Detect which cell encompasses the target text, then output its (x, y) center coordinate. 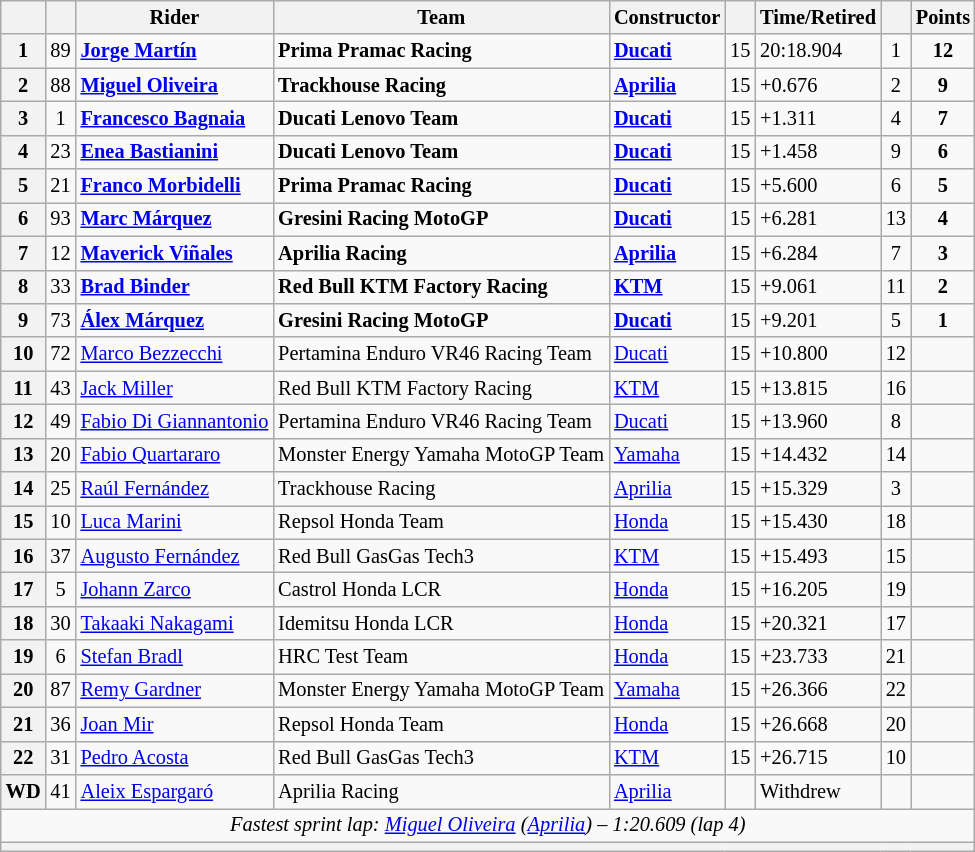
+14.432 (818, 455)
+13.960 (818, 421)
+6.281 (818, 219)
25 (61, 489)
Time/Retired (818, 17)
Miguel Oliveira (175, 85)
31 (61, 758)
Pedro Acosta (175, 758)
+1.311 (818, 118)
72 (61, 354)
+15.493 (818, 556)
Takaaki Nakagami (175, 623)
89 (61, 51)
WD (24, 791)
Idemitsu Honda LCR (441, 623)
88 (61, 85)
Enea Bastianini (175, 152)
93 (61, 219)
Johann Zarco (175, 589)
37 (61, 556)
+0.676 (818, 85)
20:18.904 (818, 51)
Stefan Bradl (175, 657)
36 (61, 724)
+9.201 (818, 320)
+26.668 (818, 724)
+10.800 (818, 354)
+6.284 (818, 253)
+9.061 (818, 287)
Constructor (667, 17)
Raúl Fernández (175, 489)
Maverick Viñales (175, 253)
Joan Mir (175, 724)
Augusto Fernández (175, 556)
33 (61, 287)
Jack Miller (175, 388)
Fabio Di Giannantonio (175, 421)
Fabio Quartararo (175, 455)
Withdrew (818, 791)
49 (61, 421)
+15.430 (818, 522)
Franco Morbidelli (175, 186)
+13.815 (818, 388)
Marco Bezzecchi (175, 354)
+26.366 (818, 690)
+23.733 (818, 657)
Brad Binder (175, 287)
+20.321 (818, 623)
73 (61, 320)
+26.715 (818, 758)
87 (61, 690)
Francesco Bagnaia (175, 118)
Álex Márquez (175, 320)
+16.205 (818, 589)
Team (441, 17)
Fastest sprint lap: Miguel Oliveira (Aprilia) – 1:20.609 (lap 4) (488, 825)
+15.329 (818, 489)
23 (61, 152)
+5.600 (818, 186)
30 (61, 623)
Aleix Espargaró (175, 791)
43 (61, 388)
Castrol Honda LCR (441, 589)
Marc Márquez (175, 219)
Luca Marini (175, 522)
+1.458 (818, 152)
Points (943, 17)
Jorge Martín (175, 51)
HRC Test Team (441, 657)
Rider (175, 17)
41 (61, 791)
Remy Gardner (175, 690)
